Identify which cell holds the provided text, then report its (X, Y) central coordinate. 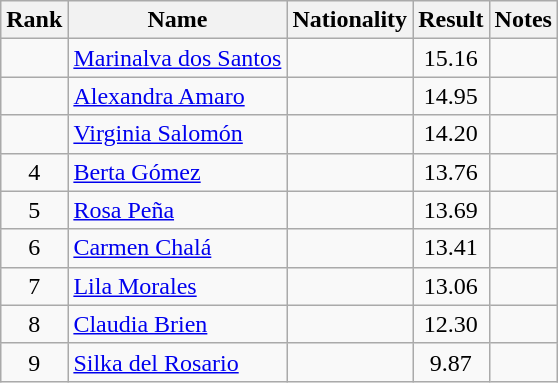
14.20 (451, 134)
5 (34, 210)
Name (178, 20)
15.16 (451, 58)
Rosa Peña (178, 210)
Carmen Chalá (178, 248)
14.95 (451, 96)
Nationality (350, 20)
13.76 (451, 172)
7 (34, 286)
13.69 (451, 210)
Berta Gómez (178, 172)
Lila Morales (178, 286)
13.41 (451, 248)
9.87 (451, 362)
Silka del Rosario (178, 362)
6 (34, 248)
8 (34, 324)
Result (451, 20)
9 (34, 362)
Notes (523, 20)
Alexandra Amaro (178, 96)
Rank (34, 20)
Marinalva dos Santos (178, 58)
4 (34, 172)
Claudia Brien (178, 324)
13.06 (451, 286)
Virginia Salomón (178, 134)
12.30 (451, 324)
